Extract the (x, y) coordinate from the center of the cell holding the provided text.  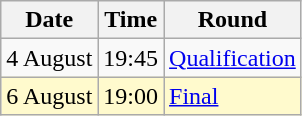
Round (233, 20)
Date (50, 20)
19:45 (131, 58)
Time (131, 20)
Qualification (233, 58)
Final (233, 96)
4 August (50, 58)
6 August (50, 96)
19:00 (131, 96)
